From the cell containing the given text, extract its center point as [X, Y] coordinate. 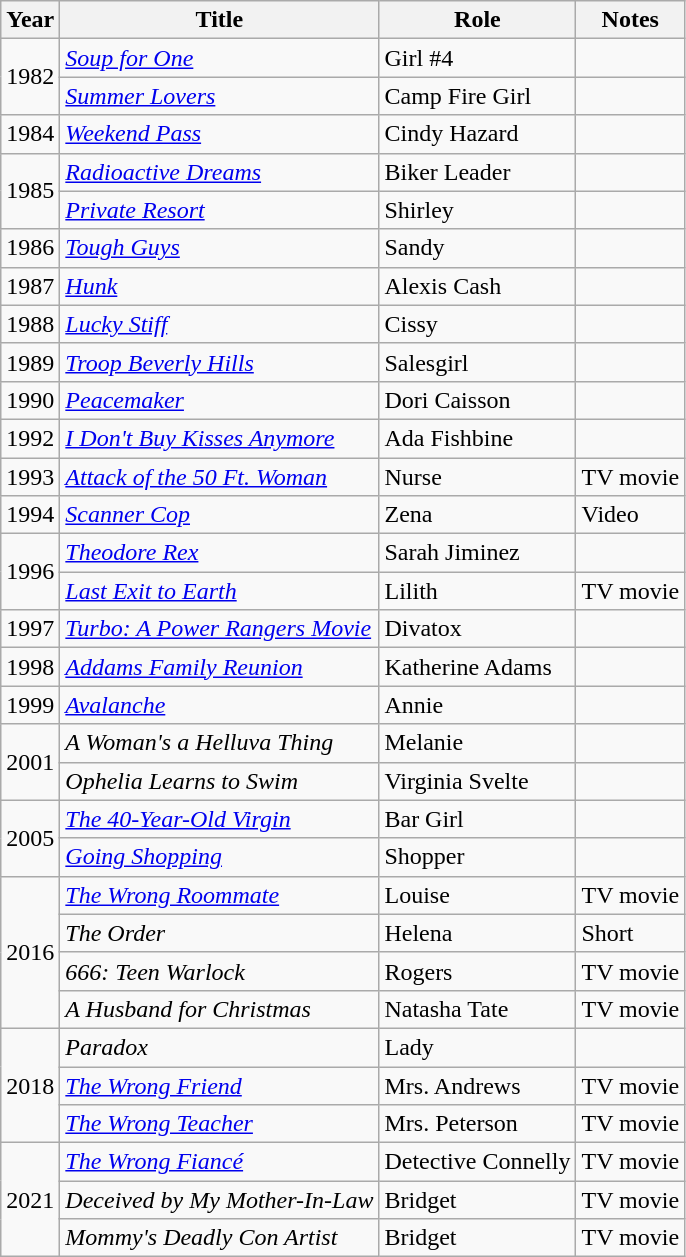
Short [630, 933]
Tough Guys [220, 248]
1999 [30, 705]
Helena [478, 933]
Lilith [478, 591]
1994 [30, 515]
Year [30, 20]
Biker Leader [478, 172]
A Woman's a Helluva Thing [220, 743]
1992 [30, 438]
Zena [478, 515]
2018 [30, 1085]
1984 [30, 134]
Melanie [478, 743]
Last Exit to Earth [220, 591]
Attack of the 50 Ft. Woman [220, 477]
Notes [630, 20]
1988 [30, 324]
Rogers [478, 971]
1996 [30, 572]
Divatox [478, 629]
2016 [30, 952]
Weekend Pass [220, 134]
666: Teen Warlock [220, 971]
Paradox [220, 1047]
Summer Lovers [220, 96]
Mrs. Andrews [478, 1085]
Lady [478, 1047]
Title [220, 20]
1986 [30, 248]
Soup for One [220, 58]
Shopper [478, 857]
The 40-Year-Old Virgin [220, 819]
2001 [30, 762]
2021 [30, 1200]
The Order [220, 933]
Hunk [220, 286]
The Wrong Fiancé [220, 1162]
1987 [30, 286]
Ophelia Learns to Swim [220, 781]
1982 [30, 77]
Girl #4 [478, 58]
2005 [30, 838]
Scanner Cop [220, 515]
Bar Girl [478, 819]
Annie [478, 705]
The Wrong Roommate [220, 895]
Turbo: A Power Rangers Movie [220, 629]
Going Shopping [220, 857]
1993 [30, 477]
Mrs. Peterson [478, 1124]
1990 [30, 400]
Shirley [478, 210]
Radioactive Dreams [220, 172]
Deceived by My Mother-In-Law [220, 1200]
Natasha Tate [478, 1009]
Virginia Svelte [478, 781]
Nurse [478, 477]
Ada Fishbine [478, 438]
Troop Beverly Hills [220, 362]
I Don't Buy Kisses Anymore [220, 438]
Cissy [478, 324]
Theodore Rex [220, 553]
Lucky Stiff [220, 324]
Mommy's Deadly Con Artist [220, 1238]
Dori Caisson [478, 400]
Katherine Adams [478, 667]
The Wrong Friend [220, 1085]
Role [478, 20]
1997 [30, 629]
Louise [478, 895]
1989 [30, 362]
Detective Connelly [478, 1162]
Sandy [478, 248]
Sarah Jiminez [478, 553]
The Wrong Teacher [220, 1124]
Alexis Cash [478, 286]
Peacemaker [220, 400]
A Husband for Christmas [220, 1009]
Salesgirl [478, 362]
Private Resort [220, 210]
Video [630, 515]
Addams Family Reunion [220, 667]
1998 [30, 667]
Avalanche [220, 705]
Cindy Hazard [478, 134]
1985 [30, 191]
Camp Fire Girl [478, 96]
